Extract the (x, y) coordinate from the center of the cell holding the provided text.  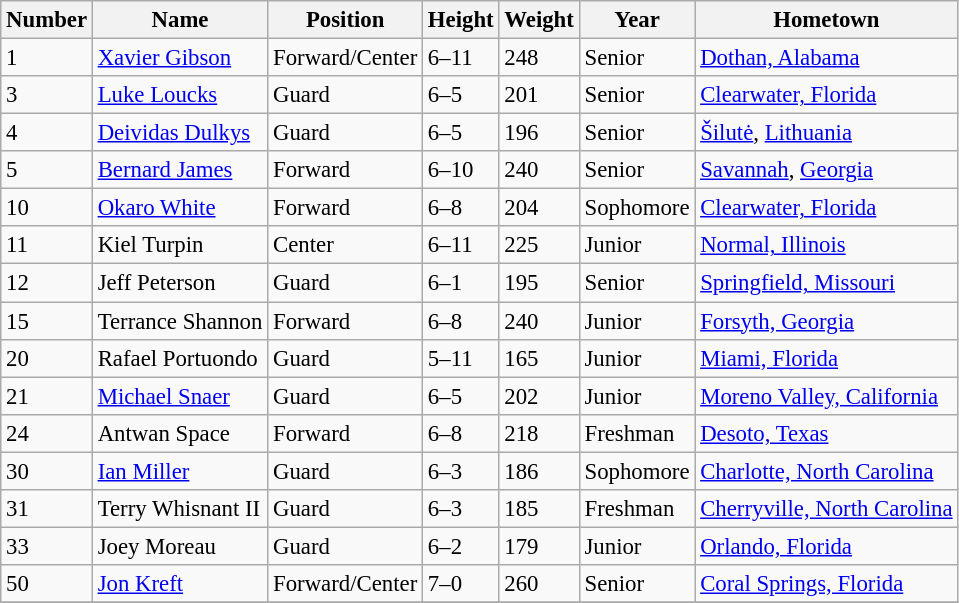
248 (539, 58)
Terry Whisnant II (180, 509)
Springfield, Missouri (826, 283)
Coral Springs, Florida (826, 584)
Jeff Peterson (180, 283)
6–10 (461, 170)
Number (47, 20)
Dothan, Alabama (826, 58)
11 (47, 245)
15 (47, 321)
186 (539, 471)
218 (539, 433)
Okaro White (180, 208)
6–1 (461, 283)
Kiel Turpin (180, 245)
24 (47, 433)
Savannah, Georgia (826, 170)
Rafael Portuondo (180, 358)
4 (47, 133)
Center (346, 245)
Terrance Shannon (180, 321)
Šilutė, Lithuania (826, 133)
Ian Miller (180, 471)
Name (180, 20)
5–11 (461, 358)
7–0 (461, 584)
5 (47, 170)
31 (47, 509)
Xavier Gibson (180, 58)
202 (539, 396)
Cherryville, North Carolina (826, 509)
Desoto, Texas (826, 433)
Michael Snaer (180, 396)
Height (461, 20)
Bernard James (180, 170)
165 (539, 358)
33 (47, 546)
179 (539, 546)
3 (47, 95)
Normal, Illinois (826, 245)
185 (539, 509)
21 (47, 396)
Moreno Valley, California (826, 396)
Joey Moreau (180, 546)
201 (539, 95)
225 (539, 245)
6–2 (461, 546)
Jon Kreft (180, 584)
Position (346, 20)
12 (47, 283)
196 (539, 133)
195 (539, 283)
Charlotte, North Carolina (826, 471)
30 (47, 471)
Hometown (826, 20)
Luke Loucks (180, 95)
Deividas Dulkys (180, 133)
Weight (539, 20)
Antwan Space (180, 433)
1 (47, 58)
20 (47, 358)
260 (539, 584)
Year (637, 20)
204 (539, 208)
50 (47, 584)
Miami, Florida (826, 358)
Orlando, Florida (826, 546)
10 (47, 208)
Forsyth, Georgia (826, 321)
